Capture the cell that displays the provided text and extract its [x, y] central coordinate. 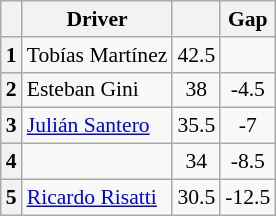
4 [12, 162]
35.5 [196, 126]
5 [12, 197]
-8.5 [248, 162]
1 [12, 55]
Esteban Gini [98, 90]
42.5 [196, 55]
-4.5 [248, 90]
3 [12, 126]
Julián Santero [98, 126]
Driver [98, 19]
-7 [248, 126]
Ricardo Risatti [98, 197]
38 [196, 90]
Tobías Martínez [98, 55]
34 [196, 162]
-12.5 [248, 197]
30.5 [196, 197]
2 [12, 90]
Gap [248, 19]
